Determine the [x, y] coordinate at the center of the cell enclosing the given text.  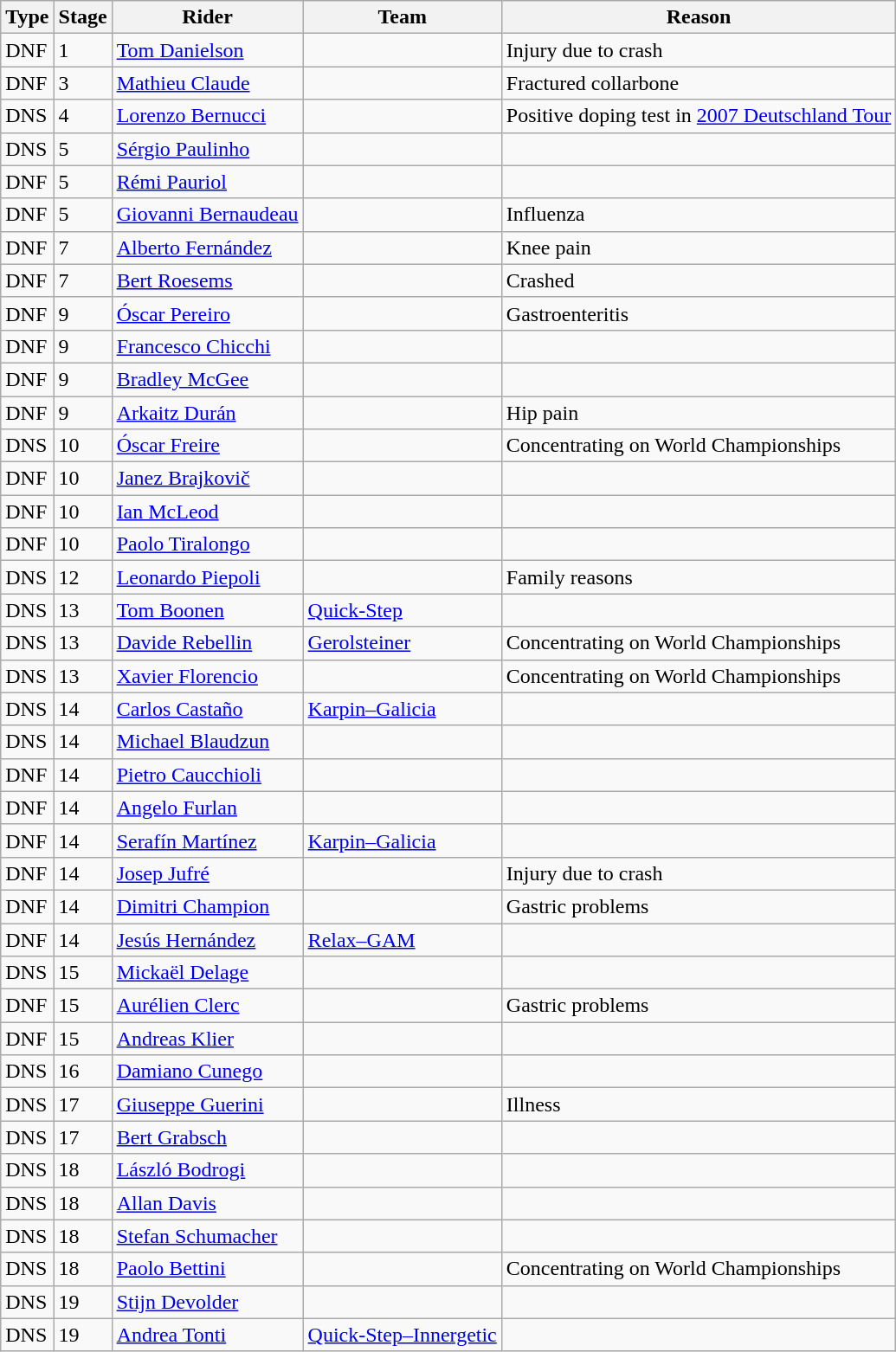
Rider [208, 17]
Serafín Martínez [208, 840]
Xavier Florencio [208, 676]
Type [28, 17]
Josep Jufré [208, 873]
Quick-Step–Innergetic [402, 1335]
Andrea Tonti [208, 1335]
Arkaitz Durán [208, 413]
Aurélien Clerc [208, 1006]
Davide Rebellin [208, 643]
Damiano Cunego [208, 1072]
Stefan Schumacher [208, 1236]
Bert Roesems [208, 280]
Gerolsteiner [402, 643]
Mickaël Delage [208, 973]
Giuseppe Guerini [208, 1104]
12 [83, 577]
Fractured collarbone [699, 83]
László Bodrogi [208, 1170]
Family reasons [699, 577]
Pietro Caucchioli [208, 775]
4 [83, 116]
3 [83, 83]
Giovanni Bernaudeau [208, 215]
Paolo Bettini [208, 1269]
Sérgio Paulinho [208, 149]
Illness [699, 1104]
Ian McLeod [208, 512]
1 [83, 50]
Quick-Step [402, 610]
16 [83, 1072]
Michael Blaudzun [208, 742]
Óscar Freire [208, 446]
Lorenzo Bernucci [208, 116]
Tom Boonen [208, 610]
Rémi Pauriol [208, 182]
Relax–GAM [402, 939]
Paolo Tiralongo [208, 544]
Alberto Fernández [208, 248]
Stijn Devolder [208, 1302]
Janez Brajkovič [208, 479]
Team [402, 17]
Dimitri Champion [208, 906]
Carlos Castaño [208, 709]
Angelo Furlan [208, 808]
Influenza [699, 215]
Stage [83, 17]
Andreas Klier [208, 1039]
Allan Davis [208, 1203]
Óscar Pereiro [208, 313]
Knee pain [699, 248]
Bradley McGee [208, 379]
Positive doping test in 2007 Deutschland Tour [699, 116]
Crashed [699, 280]
Gastroenteritis [699, 313]
Tom Danielson [208, 50]
Francesco Chicchi [208, 346]
Mathieu Claude [208, 83]
Reason [699, 17]
Bert Grabsch [208, 1137]
Hip pain [699, 413]
Jesús Hernández [208, 939]
Leonardo Piepoli [208, 577]
